Output the (x, y) coordinate of the center of the cell containing the given text.  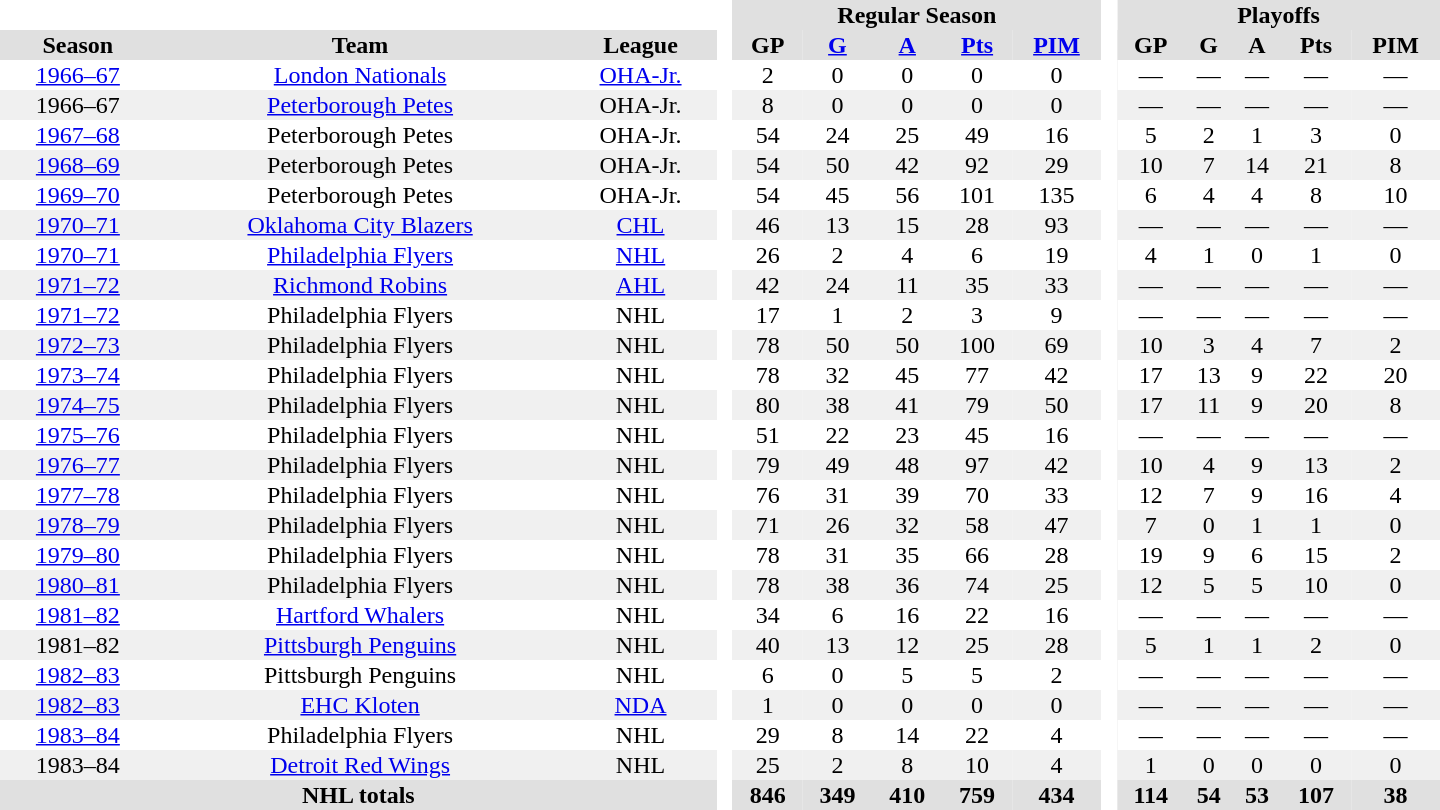
410 (907, 795)
AHL (640, 285)
70 (977, 495)
1977–78 (78, 495)
80 (768, 405)
Team (360, 45)
53 (1257, 795)
92 (977, 165)
349 (838, 795)
56 (907, 195)
1975–76 (78, 435)
Detroit Red Wings (360, 765)
1980–81 (78, 585)
46 (768, 225)
Regular Season (917, 15)
Season (78, 45)
Oklahoma City Blazers (360, 225)
1973–74 (78, 375)
1976–77 (78, 465)
846 (768, 795)
Richmond Robins (360, 285)
101 (977, 195)
23 (907, 435)
NHL totals (358, 795)
40 (768, 645)
135 (1056, 195)
58 (977, 525)
London Nationals (360, 75)
97 (977, 465)
CHL (640, 225)
759 (977, 795)
76 (768, 495)
74 (977, 585)
47 (1056, 525)
36 (907, 585)
1969–70 (78, 195)
48 (907, 465)
100 (977, 345)
114 (1150, 795)
EHC Kloten (360, 705)
1979–80 (78, 555)
107 (1316, 795)
League (640, 45)
1972–73 (78, 345)
41 (907, 405)
NDA (640, 705)
51 (768, 435)
Hartford Whalers (360, 615)
93 (1056, 225)
34 (768, 615)
1968–69 (78, 165)
1974–75 (78, 405)
1967–68 (78, 135)
Playoffs (1278, 15)
21 (1316, 165)
1978–79 (78, 525)
66 (977, 555)
69 (1056, 345)
434 (1056, 795)
39 (907, 495)
77 (977, 375)
71 (768, 525)
